Output the [x, y] coordinate of the center of the cell containing the given text.  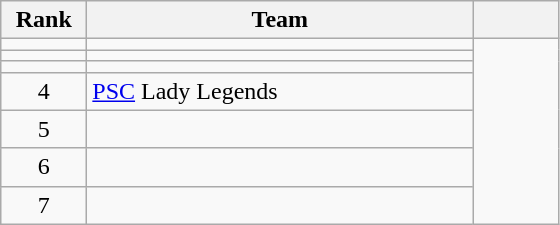
Rank [44, 20]
7 [44, 205]
PSC Lady Legends [280, 91]
5 [44, 129]
Team [280, 20]
4 [44, 91]
6 [44, 167]
